Identify which cell holds the provided text, then report its [x, y] central coordinate. 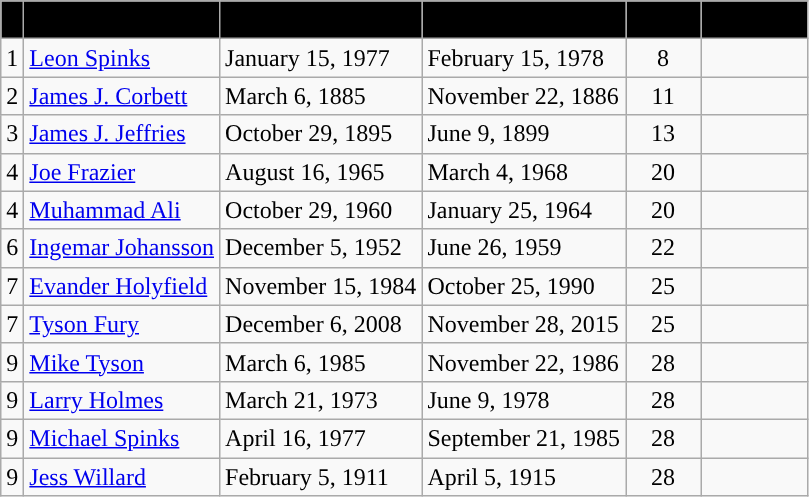
Fights [664, 20]
March 6, 1985 [321, 362]
3 [12, 134]
8 [664, 58]
Ingemar Johansson [122, 248]
November 22, 1886 [524, 96]
November 28, 2015 [524, 324]
Tyson Fury [122, 324]
October 29, 1960 [321, 210]
March 4, 1968 [524, 172]
February 5, 1911 [321, 477]
March 21, 1973 [321, 400]
September 21, 1985 [524, 438]
Name [122, 20]
December 6, 2008 [321, 324]
June 9, 1978 [524, 400]
Larry Holmes [122, 400]
World title win [524, 20]
Professional debut [321, 20]
1 [12, 58]
June 9, 1899 [524, 134]
22 [664, 248]
April 16, 1977 [321, 438]
James J. Jeffries [122, 134]
Source(s) [754, 20]
November 22, 1986 [524, 362]
James J. Corbett [122, 96]
13 [664, 134]
Michael Spinks [122, 438]
October 25, 1990 [524, 286]
April 5, 1915 [524, 477]
June 26, 1959 [524, 248]
Joe Frazier [122, 172]
December 5, 1952 [321, 248]
October 29, 1895 [321, 134]
March 6, 1885 [321, 96]
January 15, 1977 [321, 58]
January 25, 1964 [524, 210]
Muhammad Ali [122, 210]
Leon Spinks [122, 58]
Evander Holyfield [122, 286]
6 [12, 248]
11 [664, 96]
Mike Tyson [122, 362]
November 15, 1984 [321, 286]
Jess Willard [122, 477]
August 16, 1965 [321, 172]
February 15, 1978 [524, 58]
2 [12, 96]
